Return (x, y) of the center of cell containing provided text 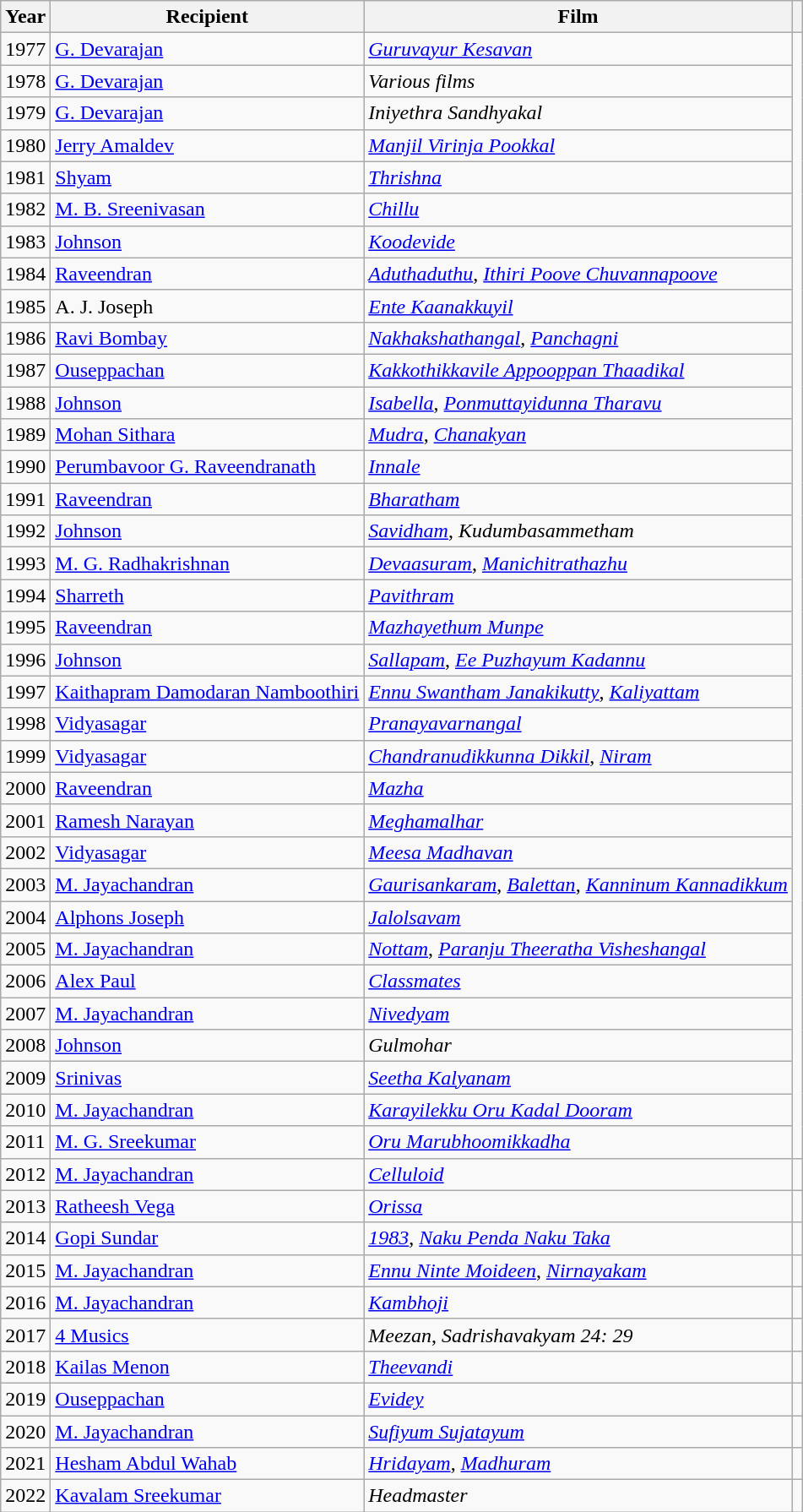
Ennu Swantham Janakikutty, Kaliyattam (578, 692)
1988 (25, 403)
2012 (25, 1174)
1979 (25, 113)
1990 (25, 467)
Shyam (208, 177)
Srinivas (208, 1078)
1989 (25, 435)
Jalolsavam (578, 916)
Ennu Ninte Moideen, Nirnayakam (578, 1270)
Devaasuram, Manichitrathazhu (578, 563)
M. G. Sreekumar (208, 1142)
Meghamalhar (578, 820)
1998 (25, 724)
Sharreth (208, 596)
2002 (25, 852)
1984 (25, 274)
Ente Kaanakkuyil (578, 306)
Year (25, 17)
Manjil Virinja Pookkal (578, 145)
Kambhoji (578, 1303)
4 Musics (208, 1335)
Chillu (578, 209)
Mohan Sithara (208, 435)
1991 (25, 499)
Alex Paul (208, 982)
Mazhayethum Munpe (578, 628)
Alphons Joseph (208, 916)
Nivedyam (578, 1014)
2021 (25, 1464)
2014 (25, 1238)
2017 (25, 1335)
1983 (25, 242)
Pavithram (578, 596)
M. B. Sreenivasan (208, 209)
1977 (25, 49)
Kakkothikkavile Appooppan Thaadikal (578, 370)
Savidham, Kudumbasammetham (578, 531)
Seetha Kalyanam (578, 1078)
Theevandi (578, 1367)
Sallapam, Ee Puzhayum Kadannu (578, 660)
Aduthaduthu, Ithiri Poove Chuvannapoove (578, 274)
2015 (25, 1270)
1999 (25, 756)
Orissa (578, 1206)
2008 (25, 1046)
Film (578, 17)
1982 (25, 209)
A. J. Joseph (208, 306)
Chandranudikkunna Dikkil, Niram (578, 756)
Iniyethra Sandhyakal (578, 113)
1996 (25, 660)
2009 (25, 1078)
1995 (25, 628)
Oru Marubhoomikkadha (578, 1142)
2003 (25, 884)
1993 (25, 563)
Meezan, Sadrishavakyam 24: 29 (578, 1335)
1981 (25, 177)
Karayilekku Oru Kadal Dooram (578, 1110)
2000 (25, 788)
Gopi Sundar (208, 1238)
2005 (25, 949)
Guruvayur Kesavan (578, 49)
Recipient (208, 17)
Meesa Madhavan (578, 852)
Celluloid (578, 1174)
2010 (25, 1110)
Sufiyum Sujatayum (578, 1432)
Various films (578, 81)
Perumbavoor G. Raveendranath (208, 467)
2022 (25, 1496)
Mazha (578, 788)
2007 (25, 1014)
2019 (25, 1399)
2018 (25, 1367)
2004 (25, 916)
Thrishna (578, 177)
M. G. Radhakrishnan (208, 563)
Ravi Bombay (208, 338)
Kaithapram Damodaran Namboothiri (208, 692)
Nakhakshathangal, Panchagni (578, 338)
1987 (25, 370)
1986 (25, 338)
2001 (25, 820)
2016 (25, 1303)
Mudra, Chanakyan (578, 435)
Ramesh Narayan (208, 820)
Gulmohar (578, 1046)
Isabella, Ponmuttayidunna Tharavu (578, 403)
Evidey (578, 1399)
Koodevide (578, 242)
Hesham Abdul Wahab (208, 1464)
2020 (25, 1432)
Nottam, Paranju Theeratha Visheshangal (578, 949)
1994 (25, 596)
2006 (25, 982)
Headmaster (578, 1496)
Kavalam Sreekumar (208, 1496)
1985 (25, 306)
2011 (25, 1142)
1978 (25, 81)
Hridayam, Madhuram (578, 1464)
Ratheesh Vega (208, 1206)
Jerry Amaldev (208, 145)
2013 (25, 1206)
Pranayavarnangal (578, 724)
1980 (25, 145)
Gaurisankaram, Balettan, Kanninum Kannadikkum (578, 884)
Classmates (578, 982)
Bharatham (578, 499)
Kailas Menon (208, 1367)
1997 (25, 692)
Innale (578, 467)
1992 (25, 531)
1983, Naku Penda Naku Taka (578, 1238)
